Return [x, y] of the center of cell containing provided text 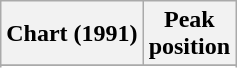
Chart (1991) [72, 34]
Peakposition [189, 34]
